Locate the cell with the specified text and output its (X, Y) center coordinate. 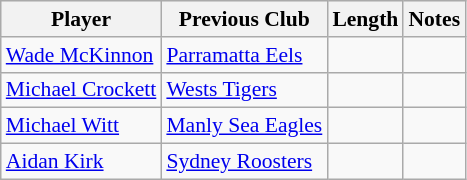
Notes (434, 19)
Michael Crockett (82, 90)
Wade McKinnon (82, 55)
Sydney Roosters (244, 162)
Player (82, 19)
Manly Sea Eagles (244, 126)
Length (365, 19)
Michael Witt (82, 126)
Parramatta Eels (244, 55)
Aidan Kirk (82, 162)
Wests Tigers (244, 90)
Previous Club (244, 19)
